Output the [x, y] coordinate of the center of the cell containing the given text.  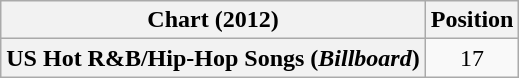
17 [472, 58]
Chart (2012) [213, 20]
US Hot R&B/Hip-Hop Songs (Billboard) [213, 58]
Position [472, 20]
